Locate the cell with the specified text and output its [X, Y] center coordinate. 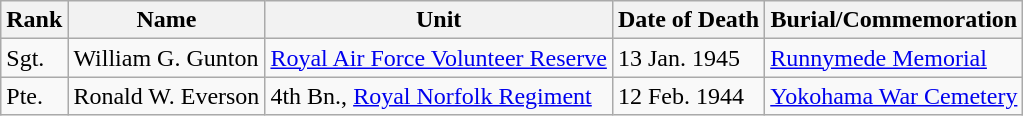
13 Jan. 1945 [688, 58]
Burial/Commemoration [894, 20]
Unit [438, 20]
Date of Death [688, 20]
Pte. [34, 96]
Runnymede Memorial [894, 58]
William G. Gunton [166, 58]
Royal Air Force Volunteer Reserve [438, 58]
Yokohama War Cemetery [894, 96]
Ronald W. Everson [166, 96]
Name [166, 20]
Rank [34, 20]
Sgt. [34, 58]
4th Bn., Royal Norfolk Regiment [438, 96]
12 Feb. 1944 [688, 96]
